Determine the [x, y] coordinate at the center of the cell enclosing the given text.  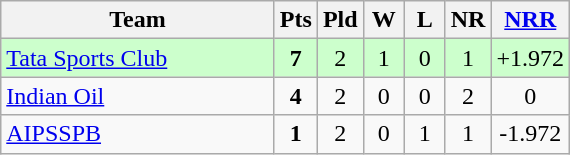
L [424, 20]
Pts [296, 20]
4 [296, 96]
W [384, 20]
NRR [530, 20]
Team [138, 20]
Tata Sports Club [138, 58]
7 [296, 58]
Pld [340, 20]
-1.972 [530, 134]
AIPSSPB [138, 134]
Indian Oil [138, 96]
+1.972 [530, 58]
NR [468, 20]
